Determine the [x, y] coordinate at the center of the cell enclosing the given text.  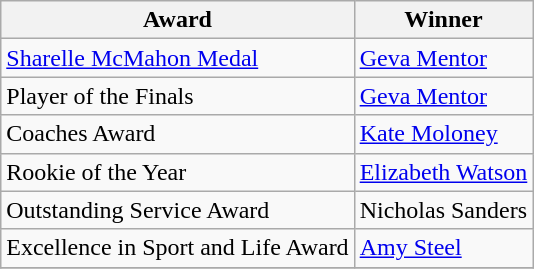
Outstanding Service Award [178, 210]
Sharelle McMahon Medal [178, 58]
Kate Moloney [444, 134]
Award [178, 20]
Player of the Finals [178, 96]
Excellence in Sport and Life Award [178, 248]
Coaches Award [178, 134]
Nicholas Sanders [444, 210]
Elizabeth Watson [444, 172]
Rookie of the Year [178, 172]
Amy Steel [444, 248]
Winner [444, 20]
